Provide the [X, Y] coordinate of the cell's center where the given text is located.  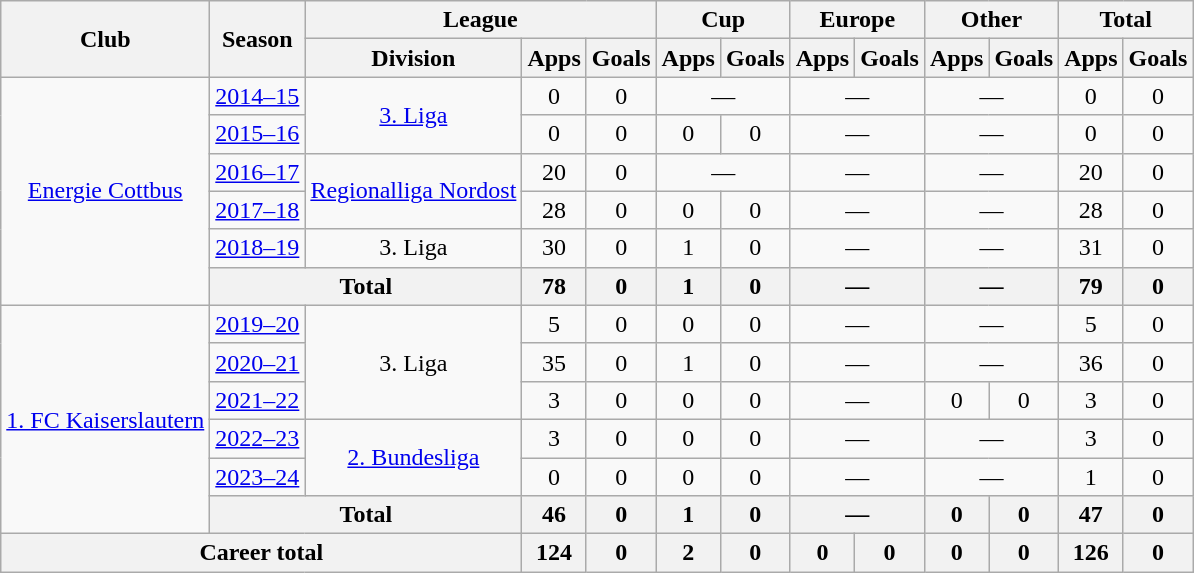
2 [688, 553]
2014–15 [258, 96]
Europe [857, 20]
Career total [262, 553]
79 [1091, 286]
Division [414, 58]
Energie Cottbus [106, 191]
2020–21 [258, 362]
1. FC Kaiserslautern [106, 419]
Season [258, 39]
Other [991, 20]
2. Bundesliga [414, 457]
Regionalliga Nordost [414, 191]
2016–17 [258, 172]
47 [1091, 515]
Cup [723, 20]
League [480, 20]
2017–18 [258, 210]
2023–24 [258, 477]
Club [106, 39]
2021–22 [258, 400]
31 [1091, 248]
124 [554, 553]
2019–20 [258, 324]
36 [1091, 362]
2018–19 [258, 248]
2022–23 [258, 438]
126 [1091, 553]
78 [554, 286]
2015–16 [258, 134]
30 [554, 248]
46 [554, 515]
35 [554, 362]
